Output the [X, Y] coordinate of the center of the cell containing the given text.  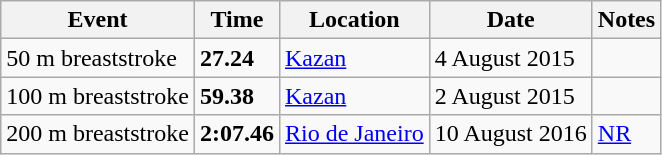
Notes [626, 20]
NR [626, 134]
27.24 [236, 58]
50 m breaststroke [98, 58]
Event [98, 20]
Location [354, 20]
2:07.46 [236, 134]
Date [510, 20]
Time [236, 20]
Rio de Janeiro [354, 134]
59.38 [236, 96]
200 m breaststroke [98, 134]
100 m breaststroke [98, 96]
2 August 2015 [510, 96]
4 August 2015 [510, 58]
10 August 2016 [510, 134]
